Return the (X, Y) coordinate for the center point of the cell that contains the specified text.  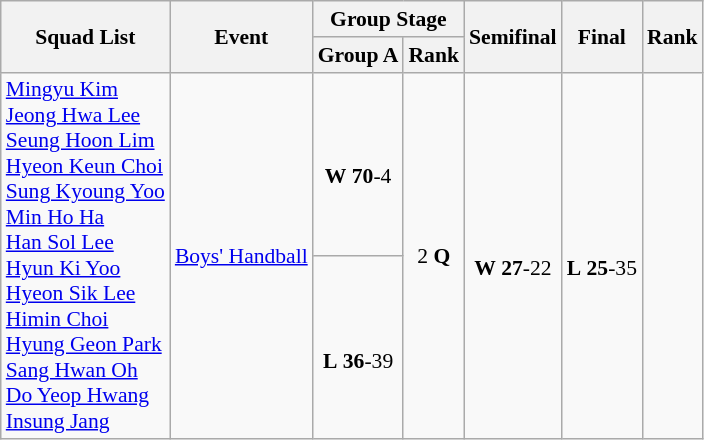
Semifinal (513, 36)
Boys' Handball (242, 256)
W 70-4 (358, 164)
L 36-39 (358, 348)
2 Q (434, 256)
W 27-22 (513, 256)
Group A (358, 55)
Squad List (86, 36)
Final (602, 36)
Event (242, 36)
L 25-35 (602, 256)
Group Stage (388, 19)
